Return [X, Y] of the center of cell containing provided text 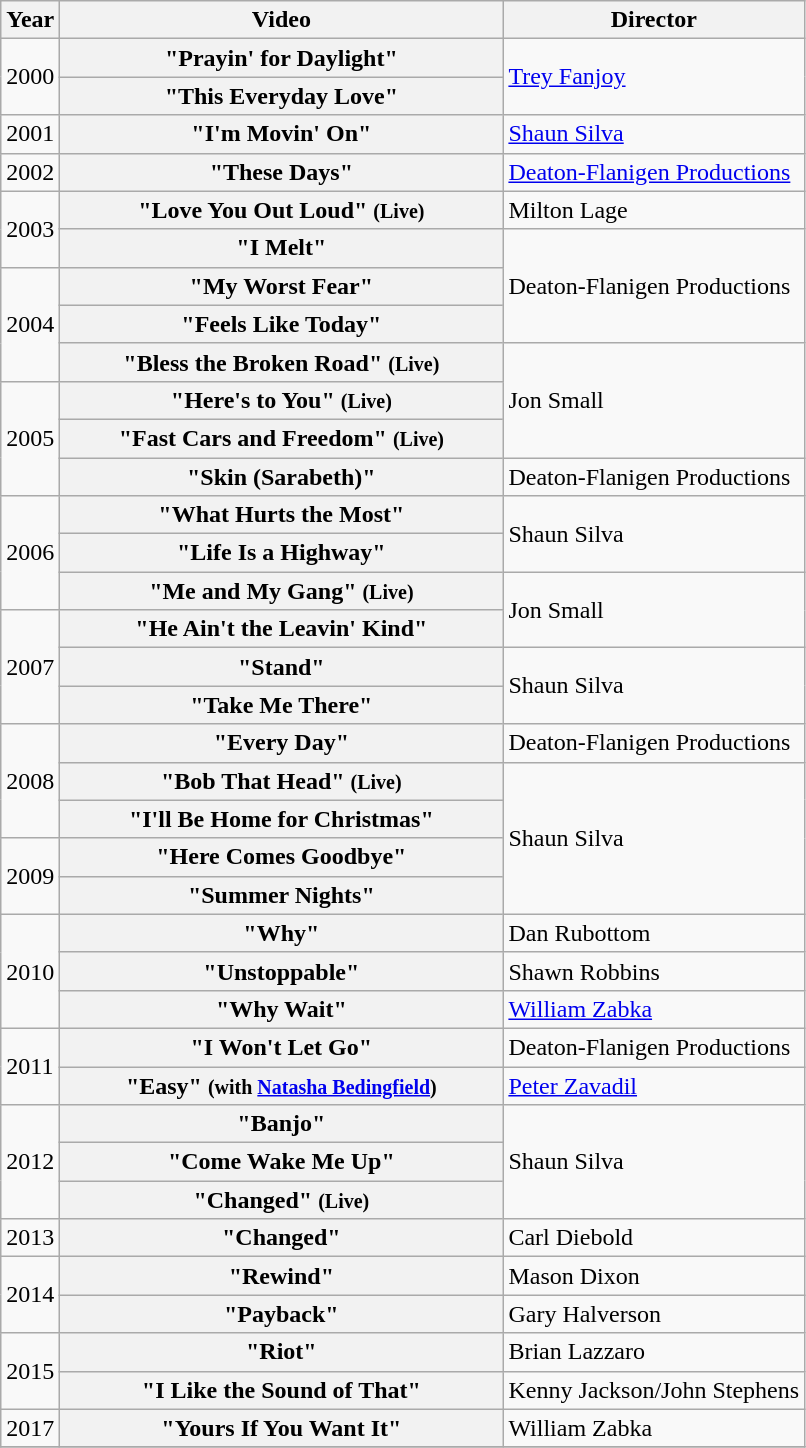
2001 [30, 134]
2008 [30, 781]
2002 [30, 172]
"Stand" [282, 667]
"Banjo" [282, 1124]
"Bob That Head" (Live) [282, 781]
Shawn Robbins [654, 971]
"Yours If You Want It" [282, 1428]
"Me and My Gang" (Live) [282, 591]
2000 [30, 77]
"Changed" [282, 1238]
"Riot" [282, 1352]
"Here's to You" (Live) [282, 400]
Year [30, 20]
2005 [30, 438]
"I'm Movin' On" [282, 134]
"Rewind" [282, 1276]
Gary Halverson [654, 1314]
"Every Day" [282, 743]
"Come Wake Me Up" [282, 1162]
Director [654, 20]
2006 [30, 553]
2004 [30, 324]
"Unstoppable" [282, 971]
2014 [30, 1295]
"Payback" [282, 1314]
Carl Diebold [654, 1238]
"This Everyday Love" [282, 96]
"Skin (Sarabeth)" [282, 477]
"Why Wait" [282, 1009]
"My Worst Fear" [282, 286]
"Prayin' for Daylight" [282, 58]
Trey Fanjoy [654, 77]
Peter Zavadil [654, 1085]
"Changed" (Live) [282, 1200]
"Take Me There" [282, 705]
2009 [30, 876]
2011 [30, 1066]
"Easy" (with Natasha Bedingfield) [282, 1085]
"Love You Out Loud" (Live) [282, 210]
Video [282, 20]
"Fast Cars and Freedom" (Live) [282, 438]
2015 [30, 1371]
"Bless the Broken Road" (Live) [282, 362]
"Here Comes Goodbye" [282, 857]
"Why" [282, 933]
"I Melt" [282, 248]
Milton Lage [654, 210]
"Life Is a Highway" [282, 553]
Mason Dixon [654, 1276]
2013 [30, 1238]
"These Days" [282, 172]
Kenny Jackson/John Stephens [654, 1390]
2010 [30, 971]
Brian Lazzaro [654, 1352]
"Feels Like Today" [282, 324]
2012 [30, 1162]
2017 [30, 1428]
"He Ain't the Leavin' Kind" [282, 629]
"I Like the Sound of That" [282, 1390]
"I'll Be Home for Christmas" [282, 819]
2007 [30, 667]
2003 [30, 229]
"What Hurts the Most" [282, 515]
"I Won't Let Go" [282, 1047]
"Summer Nights" [282, 895]
Dan Rubottom [654, 933]
